Locate the cell with the specified text and output its [X, Y] center coordinate. 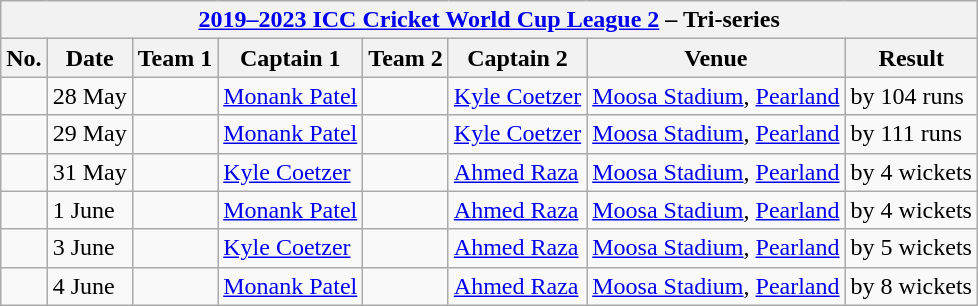
by 111 runs [911, 134]
Captain 1 [290, 58]
Venue [716, 58]
31 May [90, 172]
by 8 wickets [911, 286]
1 June [90, 210]
No. [24, 58]
by 104 runs [911, 96]
28 May [90, 96]
Team 2 [406, 58]
4 June [90, 286]
Team 1 [175, 58]
by 5 wickets [911, 248]
Date [90, 58]
3 June [90, 248]
Captain 2 [517, 58]
Result [911, 58]
29 May [90, 134]
2019–2023 ICC Cricket World Cup League 2 – Tri-series [490, 20]
